From the cell containing the given text, extract its center point as (X, Y) coordinate. 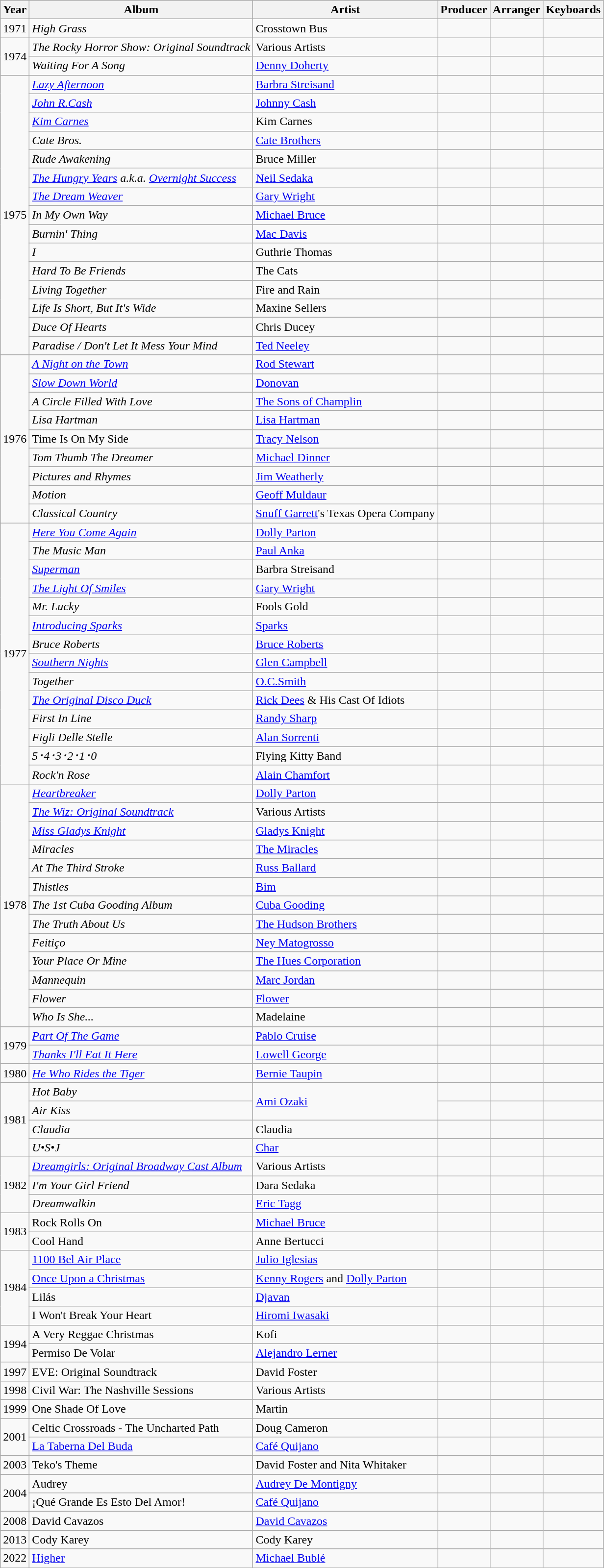
Julio Iglesias (345, 1260)
EVE: Original Soundtrack (141, 1371)
A Circle Filled With Love (141, 401)
Madelaine (345, 1017)
2001 (15, 1437)
Ney Matogrosso (345, 943)
1983 (15, 1232)
Lowell George (345, 1054)
Rick Dees & His Cast Of Idiots (345, 700)
Time Is On My Side (141, 439)
Lazy Afternoon (141, 84)
Hot Baby (141, 1092)
The Original Disco Duck (141, 700)
Lilás (141, 1297)
Geoff Muldaur (345, 495)
Superman (141, 570)
Dreamwalkin (141, 1204)
Keyboards (574, 10)
Southern Nights (141, 663)
Snuff Garrett's Texas Opera Company (345, 513)
Crosstown Bus (345, 28)
Michael Dinner (345, 457)
Arranger (516, 10)
1997 (15, 1371)
Who Is She... (141, 1017)
The Cats (345, 271)
Celtic Crossroads - The Uncharted Path (141, 1428)
Kofi (345, 1334)
1976 (15, 439)
Waiting For A Song (141, 66)
1974 (15, 56)
Donovan (345, 383)
The Hungry Years a.k.a. Overnight Success (141, 177)
Doug Cameron (345, 1428)
Alejandro Lerner (345, 1353)
High Grass (141, 28)
Artist (345, 10)
The Hudson Brothers (345, 924)
Denny Doherty (345, 66)
Bruce Miller (345, 159)
¡Qué Grande Es Esto Del Amor! (141, 1502)
2008 (15, 1521)
First In Line (141, 719)
Ami Ozaki (345, 1101)
La Taberna Del Buda (141, 1446)
The Hues Corporation (345, 961)
I (141, 252)
5･4･3･2･1･0 (141, 756)
Jim Weatherly (345, 476)
Paradise / Don't Let It Mess Your Mind (141, 346)
Djavan (345, 1297)
1984 (15, 1288)
Together (141, 681)
The Miracles (345, 849)
He Who Rides the Tiger (141, 1073)
Michael Bublé (345, 1558)
Slow Down World (141, 383)
Paul Anka (345, 551)
Tom Thumb The Dreamer (141, 457)
I Won't Break Your Heart (141, 1316)
1977 (15, 653)
Permiso De Volar (141, 1353)
Classical Country (141, 513)
John R.Cash (141, 103)
David Foster and Nita Whitaker (345, 1465)
1979 (15, 1045)
Album (141, 10)
The Light Of Smiles (141, 588)
Marc Jordan (345, 980)
Dreamgirls: Original Broadway Cast Album (141, 1167)
Dara Sedaka (345, 1185)
Maxine Sellers (345, 308)
Anne Bertucci (345, 1241)
Air Kiss (141, 1110)
1980 (15, 1073)
I'm Your Girl Friend (141, 1185)
1981 (15, 1120)
Randy Sharp (345, 719)
A Very Reggae Christmas (141, 1334)
1971 (15, 28)
Char (345, 1148)
1100 Bel Air Place (141, 1260)
Mannequin (141, 980)
Hard To Be Friends (141, 271)
Martin (345, 1409)
Bim (345, 887)
1982 (15, 1185)
David Foster (345, 1371)
1978 (15, 905)
The Wiz: Original Soundtrack (141, 812)
Producer (464, 10)
Neil Sedaka (345, 177)
Thistles (141, 887)
Gladys Knight (345, 831)
Duce Of Hearts (141, 327)
Fools Gold (345, 607)
Living Together (141, 290)
A Night on the Town (141, 364)
Russ Ballard (345, 868)
2003 (15, 1465)
Flying Kitty Band (345, 756)
Mr. Lucky (141, 607)
Mac Davis (345, 234)
Rock Rolls On (141, 1222)
Your Place Or Mine (141, 961)
Pablo Cruise (345, 1036)
Cate Bros. (141, 140)
Chris Ducey (345, 327)
At The Third Stroke (141, 868)
Cate Brothers (345, 140)
The Sons of Champlin (345, 401)
1999 (15, 1409)
Cuba Gooding (345, 905)
Cool Hand (141, 1241)
Civil War: The Nashville Sessions (141, 1390)
Hiromi Iwasaki (345, 1316)
Guthrie Thomas (345, 252)
Rod Stewart (345, 364)
Part Of The Game (141, 1036)
Eric Tagg (345, 1204)
Miss Gladys Knight (141, 831)
The 1st Cuba Gooding Album (141, 905)
Glen Campbell (345, 663)
Pictures and Rhymes (141, 476)
O.C.Smith (345, 681)
Thanks I'll Eat It Here (141, 1054)
Sparks (345, 625)
2004 (15, 1493)
2013 (15, 1540)
Here You Come Again (141, 532)
Audrey (141, 1484)
Rude Awakening (141, 159)
Teko's Theme (141, 1465)
Miracles (141, 849)
The Truth About Us (141, 924)
Kenny Rogers and Dolly Parton (345, 1278)
1998 (15, 1390)
Motion (141, 495)
1975 (15, 215)
Figli Delle Stelle (141, 737)
In My Own Way (141, 215)
Tracy Nelson (345, 439)
Ted Neeley (345, 346)
Feitiço (141, 943)
Burnin' Thing (141, 234)
Rock'n Rose (141, 774)
Year (15, 10)
The Dream Weaver (141, 196)
Alan Sorrenti (345, 737)
The Rocky Horror Show: Original Soundtrack (141, 47)
Fire and Rain (345, 290)
Alain Chamfort (345, 774)
Life Is Short, But It's Wide (141, 308)
1994 (15, 1344)
Heartbreaker (141, 793)
The Music Man (141, 551)
Bernie Taupin (345, 1073)
Johnny Cash (345, 103)
U•S•J (141, 1148)
Introducing Sparks (141, 625)
Once Upon a Christmas (141, 1278)
Higher (141, 1558)
Audrey De Montigny (345, 1484)
2022 (15, 1558)
One Shade Of Love (141, 1409)
